Extract the (X, Y) coordinate from the center of the cell holding the provided text.  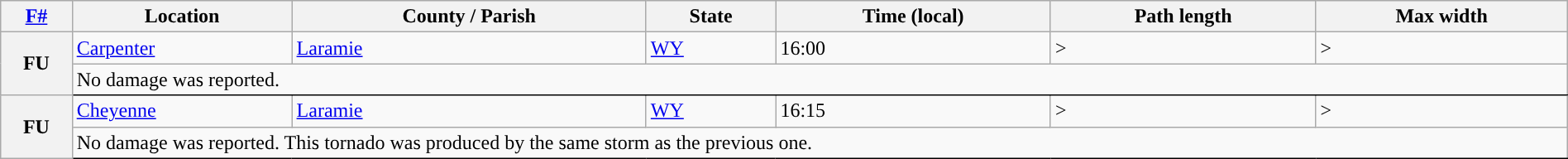
F# (36, 17)
Path length (1183, 17)
No damage was reported. This tornado was produced by the same storm as the previous one. (820, 142)
Carpenter (182, 48)
16:00 (913, 48)
Location (182, 17)
State (711, 17)
No damage was reported. (820, 79)
Cheyenne (182, 111)
16:15 (913, 111)
County / Parish (469, 17)
Time (local) (913, 17)
Max width (1441, 17)
